From the cell containing the given text, extract its center point as (X, Y) coordinate. 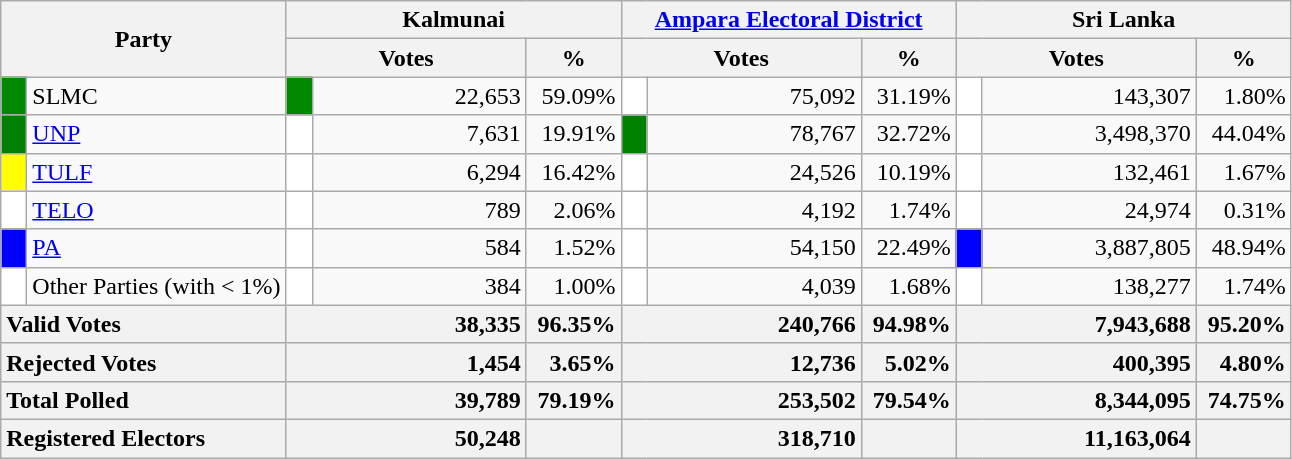
240,766 (741, 324)
3,887,805 (1089, 248)
PA (156, 248)
UNP (156, 134)
Kalmunai (454, 20)
1,454 (406, 362)
7,943,688 (1076, 324)
78,767 (754, 134)
38,335 (406, 324)
3,498,370 (1089, 134)
79.19% (574, 400)
Rejected Votes (144, 362)
TULF (156, 172)
59.09% (574, 96)
318,710 (741, 438)
79.54% (908, 400)
Other Parties (with < 1%) (156, 286)
4.80% (1244, 362)
19.91% (574, 134)
22.49% (908, 248)
74.75% (1244, 400)
Sri Lanka (1124, 20)
789 (419, 210)
Ampara Electoral District (788, 20)
94.98% (908, 324)
22,653 (419, 96)
39,789 (406, 400)
143,307 (1089, 96)
96.35% (574, 324)
138,277 (1089, 286)
Total Polled (144, 400)
TELO (156, 210)
1.80% (1244, 96)
24,974 (1089, 210)
584 (419, 248)
54,150 (754, 248)
10.19% (908, 172)
50,248 (406, 438)
12,736 (741, 362)
48.94% (1244, 248)
400,395 (1076, 362)
8,344,095 (1076, 400)
31.19% (908, 96)
24,526 (754, 172)
11,163,064 (1076, 438)
0.31% (1244, 210)
1.52% (574, 248)
32.72% (908, 134)
4,192 (754, 210)
5.02% (908, 362)
1.67% (1244, 172)
16.42% (574, 172)
7,631 (419, 134)
SLMC (156, 96)
44.04% (1244, 134)
2.06% (574, 210)
3.65% (574, 362)
384 (419, 286)
4,039 (754, 286)
132,461 (1089, 172)
75,092 (754, 96)
Party (144, 39)
Registered Electors (144, 438)
Valid Votes (144, 324)
1.68% (908, 286)
6,294 (419, 172)
253,502 (741, 400)
95.20% (1244, 324)
1.00% (574, 286)
